Provide the (x, y) coordinate of the cell's center where the given text is located.  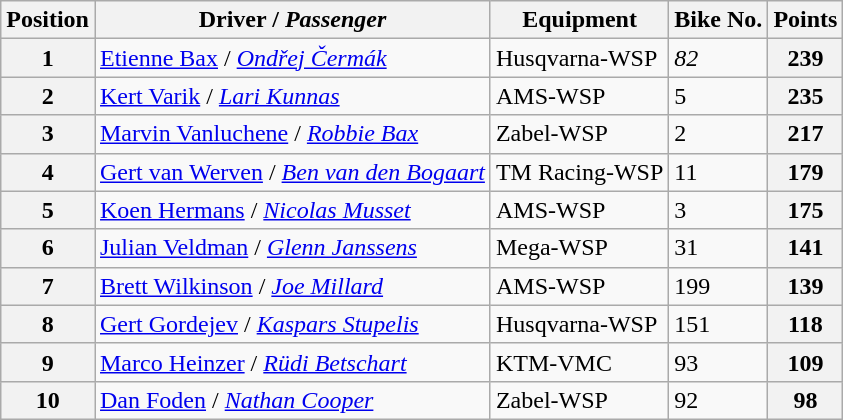
Gert Gordejev / Kaspars Stupelis (292, 324)
8 (48, 324)
118 (806, 324)
Position (48, 20)
217 (806, 134)
Mega-WSP (579, 248)
Gert van Werven / Ben van den Bogaart (292, 172)
151 (718, 324)
Kert Varik / Lari Kunnas (292, 96)
Marvin Vanluchene / Robbie Bax (292, 134)
235 (806, 96)
Dan Foden / Nathan Cooper (292, 400)
199 (718, 286)
109 (806, 362)
31 (718, 248)
11 (718, 172)
TM Racing-WSP (579, 172)
10 (48, 400)
139 (806, 286)
179 (806, 172)
Brett Wilkinson / Joe Millard (292, 286)
Equipment (579, 20)
1 (48, 58)
6 (48, 248)
9 (48, 362)
82 (718, 58)
Julian Veldman / Glenn Janssens (292, 248)
7 (48, 286)
KTM-VMC (579, 362)
Points (806, 20)
Marco Heinzer / Rüdi Betschart (292, 362)
Bike No. (718, 20)
239 (806, 58)
93 (718, 362)
Driver / Passenger (292, 20)
98 (806, 400)
141 (806, 248)
4 (48, 172)
92 (718, 400)
Etienne Bax / Ondřej Čermák (292, 58)
Koen Hermans / Nicolas Musset (292, 210)
175 (806, 210)
